Scan for the cell matching the given text and deliver its (x, y) coordinate at center. 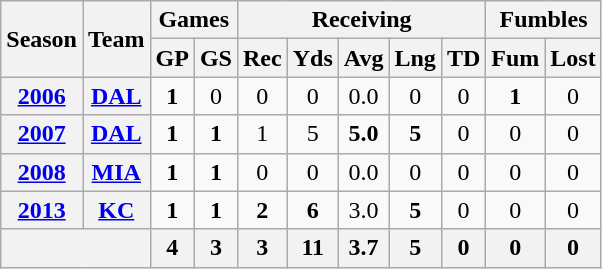
Receiving (361, 20)
2007 (42, 134)
2006 (42, 96)
Fumbles (544, 20)
TD (463, 58)
Yds (312, 58)
Lng (415, 58)
4 (172, 248)
GS (216, 58)
KC (116, 210)
Fum (516, 58)
2 (262, 210)
MIA (116, 172)
GP (172, 58)
3.7 (364, 248)
Lost (573, 58)
5.0 (364, 134)
6 (312, 210)
2013 (42, 210)
2008 (42, 172)
Rec (262, 58)
Games (194, 20)
11 (312, 248)
3.0 (364, 210)
Team (116, 39)
Avg (364, 58)
Season (42, 39)
